Output the [X, Y] coordinate of the center of the cell containing the given text.  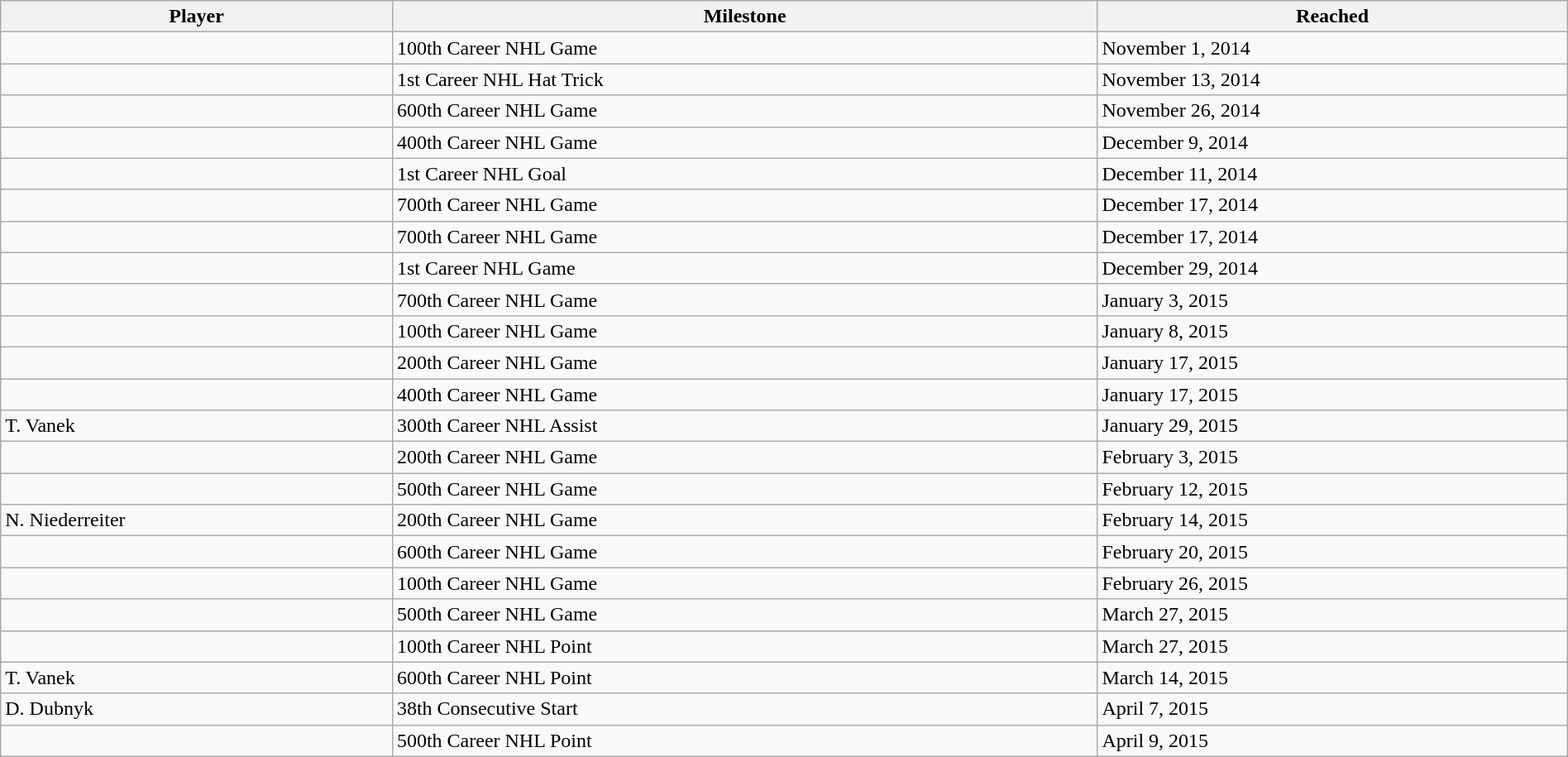
November 26, 2014 [1332, 111]
April 9, 2015 [1332, 740]
1st Career NHL Game [744, 268]
D. Dubnyk [197, 709]
March 14, 2015 [1332, 678]
1st Career NHL Goal [744, 174]
100th Career NHL Point [744, 646]
November 1, 2014 [1332, 48]
600th Career NHL Point [744, 678]
Reached [1332, 17]
December 11, 2014 [1332, 174]
300th Career NHL Assist [744, 426]
February 3, 2015 [1332, 458]
January 3, 2015 [1332, 299]
38th Consecutive Start [744, 709]
1st Career NHL Hat Trick [744, 79]
February 14, 2015 [1332, 520]
February 20, 2015 [1332, 552]
April 7, 2015 [1332, 709]
500th Career NHL Point [744, 740]
November 13, 2014 [1332, 79]
Milestone [744, 17]
January 8, 2015 [1332, 331]
January 29, 2015 [1332, 426]
February 12, 2015 [1332, 489]
December 29, 2014 [1332, 268]
Player [197, 17]
February 26, 2015 [1332, 583]
N. Niederreiter [197, 520]
December 9, 2014 [1332, 142]
